Pinpoint the cell where the given text exists, returning its (x, y) midpoint coordinate. 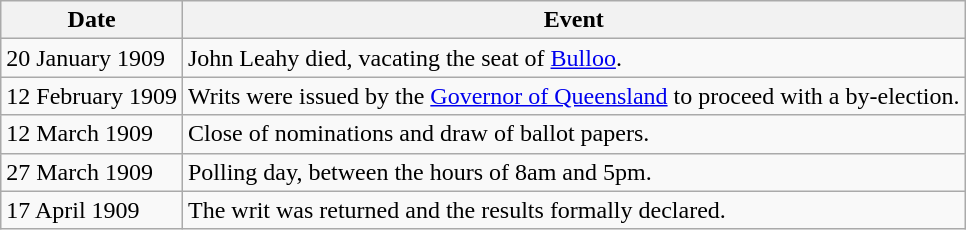
27 March 1909 (92, 172)
The writ was returned and the results formally declared. (574, 210)
Event (574, 20)
20 January 1909 (92, 58)
Writs were issued by the Governor of Queensland to proceed with a by-election. (574, 96)
12 March 1909 (92, 134)
17 April 1909 (92, 210)
Close of nominations and draw of ballot papers. (574, 134)
Polling day, between the hours of 8am and 5pm. (574, 172)
John Leahy died, vacating the seat of Bulloo. (574, 58)
12 February 1909 (92, 96)
Date (92, 20)
